Find where the given text appears and provide that cell's center as [x, y] coordinate. 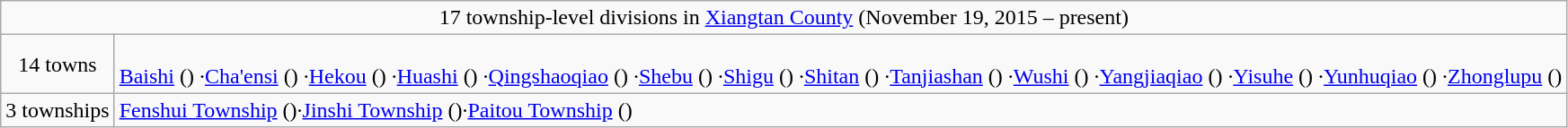
Fenshui Township ()·Jinshi Township ()·Paitou Township () [841, 110]
14 towns [58, 64]
3 townships [58, 110]
17 township-level divisions in Xiangtan County (November 19, 2015 – present) [784, 18]
